Return (X, Y) of the center of cell containing provided text 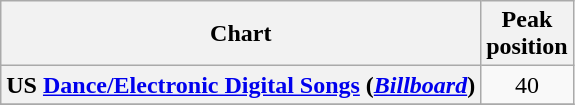
US Dance/Electronic Digital Songs (Billboard) (241, 85)
Chart (241, 34)
Peakposition (527, 34)
40 (527, 85)
